Pinpoint the cell where the given text exists, returning its (X, Y) midpoint coordinate. 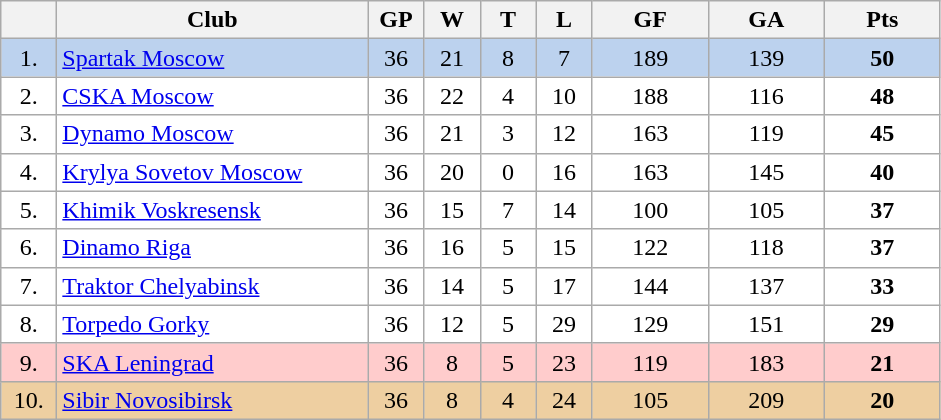
GF (650, 20)
45 (882, 134)
GP (396, 20)
100 (650, 210)
Torpedo Gorky (212, 324)
Spartak Moscow (212, 58)
5. (29, 210)
144 (650, 286)
17 (564, 286)
W (452, 20)
Club (212, 20)
10. (29, 400)
22 (452, 96)
Pts (882, 20)
137 (766, 286)
3 (508, 134)
116 (766, 96)
SKA Leningrad (212, 362)
Dynamo Moscow (212, 134)
33 (882, 286)
23 (564, 362)
8. (29, 324)
188 (650, 96)
4. (29, 172)
10 (564, 96)
7. (29, 286)
9. (29, 362)
T (508, 20)
L (564, 20)
122 (650, 248)
0 (508, 172)
24 (564, 400)
151 (766, 324)
129 (650, 324)
2. (29, 96)
40 (882, 172)
183 (766, 362)
1. (29, 58)
Khimik Voskresensk (212, 210)
48 (882, 96)
GA (766, 20)
145 (766, 172)
6. (29, 248)
139 (766, 58)
3. (29, 134)
Sibir Novosibirsk (212, 400)
189 (650, 58)
Traktor Chelyabinsk (212, 286)
CSKA Moscow (212, 96)
Dinamo Riga (212, 248)
Krylya Sovetov Moscow (212, 172)
50 (882, 58)
209 (766, 400)
118 (766, 248)
